Search for the cell housing the specified text and yield its [x, y] center coordinate. 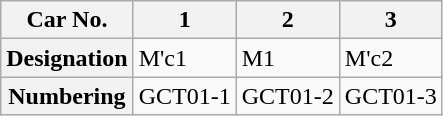
Designation [67, 58]
M1 [288, 58]
GCT01-1 [184, 96]
GCT01-2 [288, 96]
1 [184, 20]
2 [288, 20]
Numbering [67, 96]
Car No. [67, 20]
3 [390, 20]
M'c1 [184, 58]
M'c2 [390, 58]
GCT01-3 [390, 96]
